Scan for the cell matching the given text and deliver its (x, y) coordinate at center. 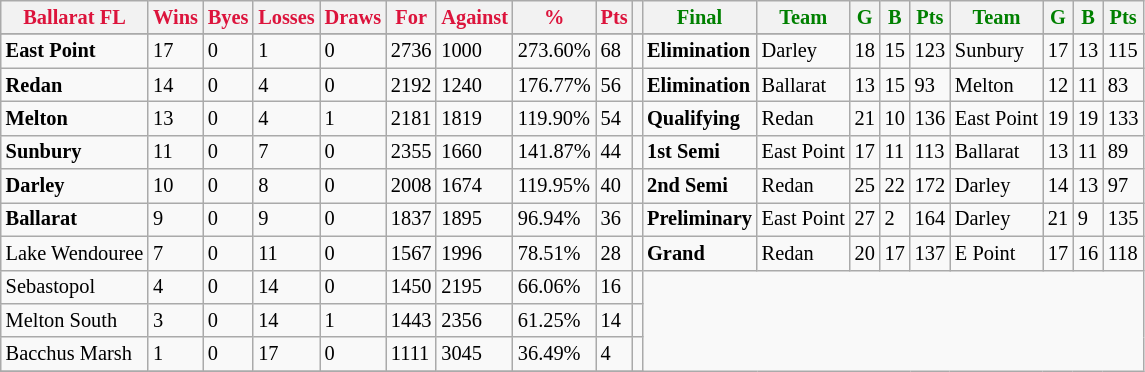
78.51% (554, 253)
Byes (228, 17)
1000 (474, 51)
Ballarat FL (74, 17)
44 (614, 152)
68 (614, 51)
20 (865, 253)
18 (865, 51)
3 (176, 320)
1450 (411, 287)
118 (1123, 253)
8 (286, 186)
Preliminary (700, 219)
2192 (411, 85)
119.90% (554, 118)
96.94% (554, 219)
119.95% (554, 186)
113 (930, 152)
2195 (474, 287)
Qualifying (700, 118)
141.87% (554, 152)
2008 (411, 186)
273.60% (554, 51)
Wins (176, 17)
2181 (411, 118)
27 (865, 219)
1895 (474, 219)
3045 (474, 354)
40 (614, 186)
36.49% (554, 354)
Draws (353, 17)
1240 (474, 85)
25 (865, 186)
Grand (700, 253)
% (554, 17)
1660 (474, 152)
Melton South (74, 320)
1443 (411, 320)
Final (700, 17)
1st Semi (700, 152)
12 (1058, 85)
22 (895, 186)
Losses (286, 17)
Sebastopol (74, 287)
2355 (411, 152)
136 (930, 118)
123 (930, 51)
2736 (411, 51)
36 (614, 219)
172 (930, 186)
Bacchus Marsh (74, 354)
93 (930, 85)
89 (1123, 152)
For (411, 17)
135 (1123, 219)
E Point (996, 253)
133 (1123, 118)
1567 (411, 253)
28 (614, 253)
97 (1123, 186)
61.25% (554, 320)
Lake Wendouree (74, 253)
115 (1123, 51)
1819 (474, 118)
2nd Semi (700, 186)
1111 (411, 354)
1996 (474, 253)
176.77% (554, 85)
54 (614, 118)
2 (895, 219)
1837 (411, 219)
56 (614, 85)
Against (474, 17)
1674 (474, 186)
2356 (474, 320)
66.06% (554, 287)
137 (930, 253)
164 (930, 219)
83 (1123, 85)
